Locate the cell with the specified text and output its [X, Y] center coordinate. 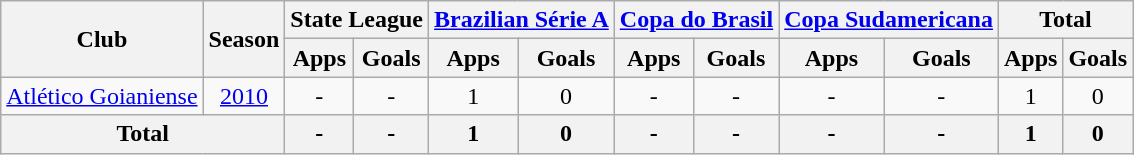
Atlético Goianiense [102, 96]
Club [102, 39]
2010 [244, 96]
Copa do Brasil [696, 20]
Season [244, 39]
State League [357, 20]
Brazilian Série A [522, 20]
Copa Sudamericana [889, 20]
